Output the (x, y) coordinate of the center of the cell containing the given text.  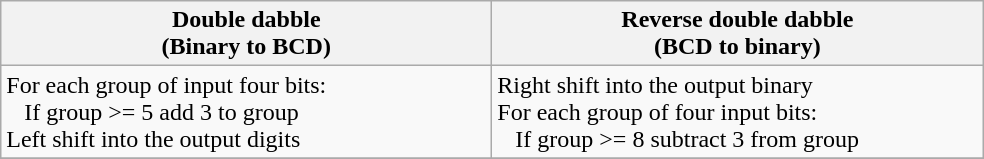
Reverse double dabble(BCD to binary) (738, 34)
For each group of input four bits: If group >= 5 add 3 to groupLeft shift into the output digits (246, 112)
Right shift into the output binaryFor each group of four input bits: If group >= 8 subtract 3 from group (738, 112)
Double dabble(Binary to BCD) (246, 34)
